From the cell containing the given text, extract its center point as (x, y) coordinate. 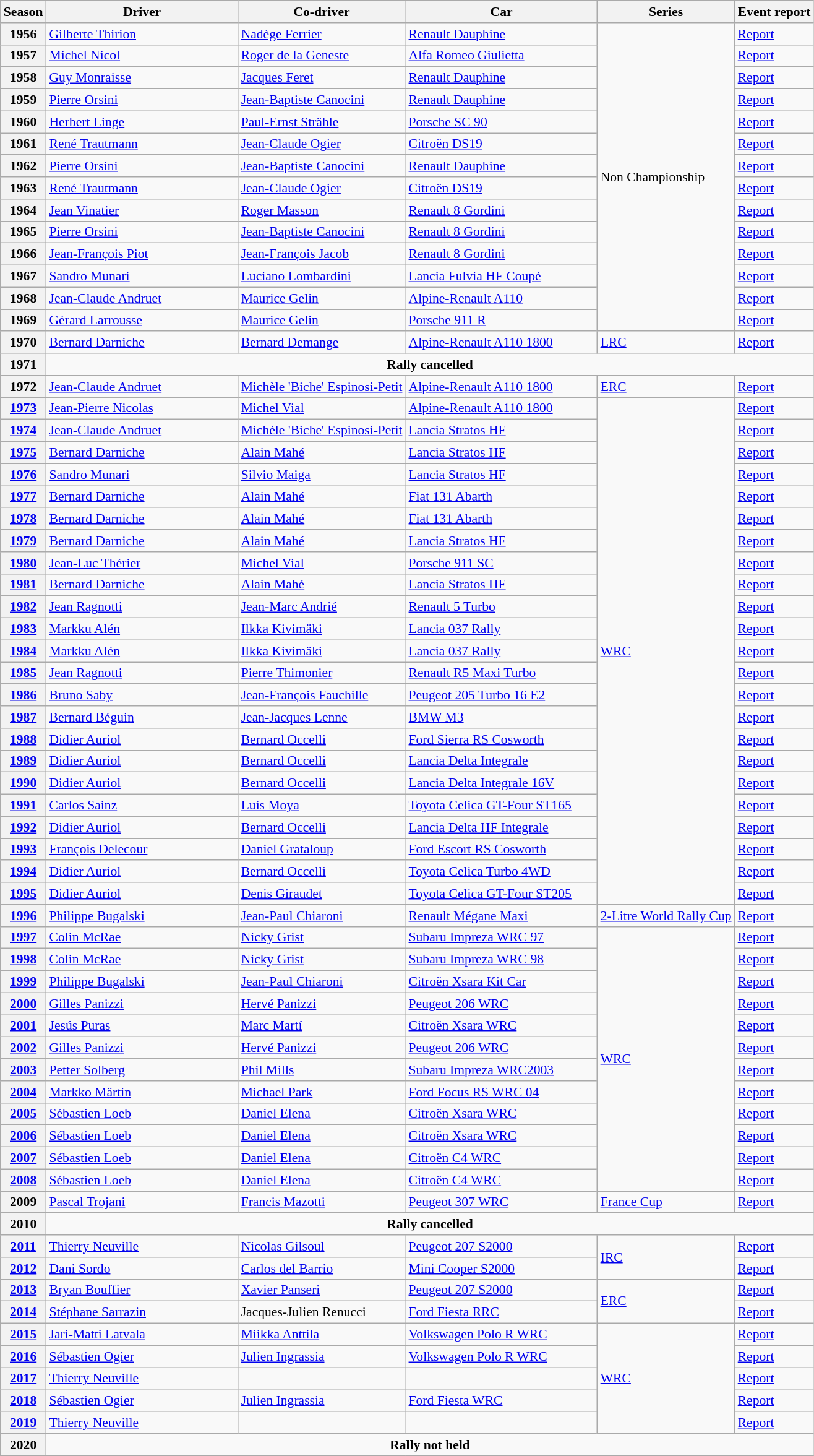
2003 (24, 1070)
1976 (24, 475)
2006 (24, 1136)
Miikka Anttila (322, 1335)
1981 (24, 585)
Jean-Marc Andrié (322, 607)
2013 (24, 1290)
Subaru Impreza WRC 98 (502, 960)
Bernard Demange (322, 343)
Markko Märtin (142, 1092)
1966 (24, 254)
Lancia Delta Integrale (502, 761)
Ford Sierra RS Cosworth (502, 739)
Toyota Celica Turbo 4WD (502, 872)
Herbert Linge (142, 122)
Porsche SC 90 (502, 122)
Ford Fiesta RRC (502, 1312)
1998 (24, 960)
Guy Monraisse (142, 78)
Paul-Ernst Strähle (322, 122)
Series (666, 12)
1971 (24, 364)
1974 (24, 431)
1970 (24, 343)
Jean-François Jacob (322, 254)
Driver (142, 12)
1965 (24, 232)
Non Championship (666, 177)
Jari-Matti Latvala (142, 1335)
1983 (24, 629)
Rally not held (429, 1445)
1980 (24, 563)
1989 (24, 761)
Stéphane Sarrazin (142, 1312)
Jean-Jacques Lenne (322, 717)
2004 (24, 1092)
BMW M3 (502, 717)
Roger de la Geneste (322, 56)
Porsche 911 SC (502, 563)
Citroën Xsara Kit Car (502, 982)
2005 (24, 1114)
1978 (24, 519)
1996 (24, 916)
Renault R5 Maxi Turbo (502, 673)
Phil Mills (322, 1070)
1984 (24, 651)
2010 (24, 1225)
Lancia Fulvia HF Coupé (502, 277)
Carlos del Barrio (322, 1269)
1993 (24, 850)
1961 (24, 144)
Silvio Maiga (322, 475)
Subaru Impreza WRC2003 (502, 1070)
2020 (24, 1445)
Jean-François Piot (142, 254)
2011 (24, 1246)
Michael Park (322, 1092)
Jacques-Julien Renucci (322, 1312)
1988 (24, 739)
Bryan Bouffier (142, 1290)
Alfa Romeo Giulietta (502, 56)
Car (502, 12)
2001 (24, 1026)
1982 (24, 607)
1985 (24, 673)
Denis Giraudet (322, 894)
1990 (24, 783)
2009 (24, 1202)
1967 (24, 277)
1992 (24, 827)
1963 (24, 188)
2002 (24, 1048)
Luciano Lombardini (322, 277)
François Delecour (142, 850)
Marc Martí (322, 1026)
Roger Masson (322, 210)
Renault Mégane Maxi (502, 916)
1968 (24, 298)
1972 (24, 387)
1957 (24, 56)
1964 (24, 210)
Peugeot 307 WRC (502, 1202)
1960 (24, 122)
Jean-François Fauchille (322, 696)
Nadège Ferrier (322, 34)
2017 (24, 1379)
Ford Focus RS WRC 04 (502, 1092)
Carlos Sainz (142, 806)
2007 (24, 1158)
Season (24, 12)
IRC (666, 1257)
1991 (24, 806)
1997 (24, 937)
Bruno Saby (142, 696)
2000 (24, 1004)
Lancia Delta HF Integrale (502, 827)
Pascal Trojani (142, 1202)
2008 (24, 1180)
Gérard Larrousse (142, 321)
1995 (24, 894)
1986 (24, 696)
Daniel Grataloup (322, 850)
Jean Vinatier (142, 210)
Jean-Pierre Nicolas (142, 408)
1979 (24, 541)
Jesús Puras (142, 1026)
Dani Sordo (142, 1269)
Bernard Béguin (142, 717)
1969 (24, 321)
Ford Escort RS Cosworth (502, 850)
2014 (24, 1312)
Petter Solberg (142, 1070)
Alpine-Renault A110 (502, 298)
1973 (24, 408)
Peugeot 205 Turbo 16 E2 (502, 696)
2-Litre World Rally Cup (666, 916)
Renault 5 Turbo (502, 607)
Nicolas Gilsoul (322, 1246)
Toyota Celica GT-Four ST165 (502, 806)
1959 (24, 100)
2019 (24, 1423)
1994 (24, 872)
2016 (24, 1356)
1977 (24, 497)
Francis Mazotti (322, 1202)
1958 (24, 78)
2018 (24, 1401)
1962 (24, 166)
Ford Fiesta WRC (502, 1401)
2015 (24, 1335)
Jean-Luc Thérier (142, 563)
Lancia Delta Integrale 16V (502, 783)
Gilberte Thirion (142, 34)
Porsche 911 R (502, 321)
1987 (24, 717)
Co-driver (322, 12)
Pierre Thimonier (322, 673)
Luís Moya (322, 806)
Michel Nicol (142, 56)
1999 (24, 982)
Jacques Feret (322, 78)
1975 (24, 453)
Mini Cooper S2000 (502, 1269)
Subaru Impreza WRC 97 (502, 937)
Xavier Panseri (322, 1290)
France Cup (666, 1202)
1956 (24, 34)
Event report (774, 12)
Toyota Celica GT-Four ST205 (502, 894)
2012 (24, 1269)
